Provide the (X, Y) coordinate of the cell's center where the given text is located.  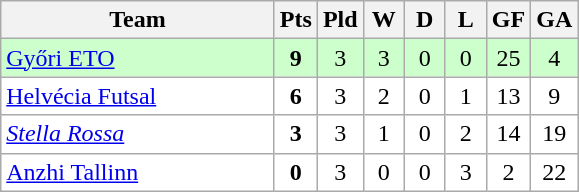
Stella Rossa (138, 134)
Pts (296, 20)
19 (554, 134)
Team (138, 20)
Győri ETO (138, 58)
GA (554, 20)
14 (508, 134)
GF (508, 20)
D (424, 20)
Anzhi Tallinn (138, 172)
4 (554, 58)
W (384, 20)
25 (508, 58)
22 (554, 172)
6 (296, 96)
Pld (340, 20)
13 (508, 96)
L (466, 20)
Helvécia Futsal (138, 96)
